Return [X, Y] of the center of cell containing provided text 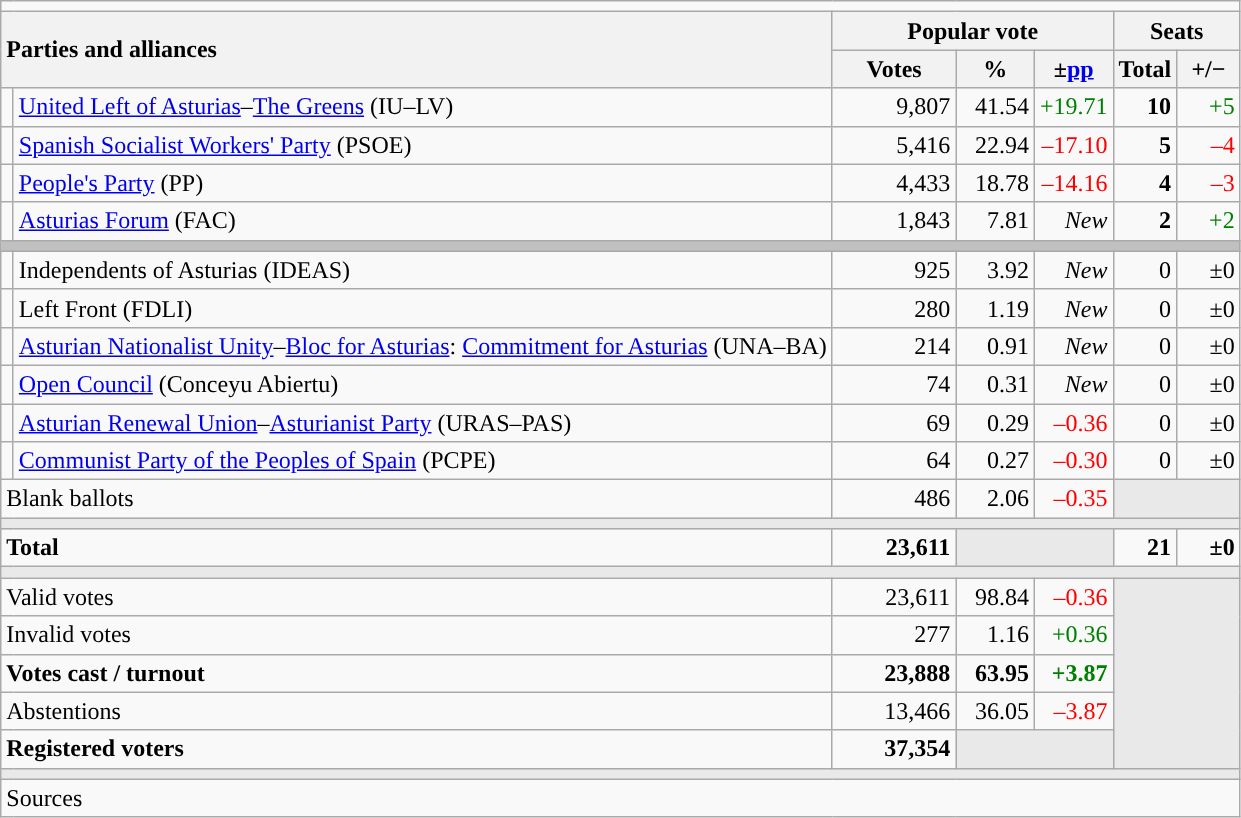
0.91 [996, 346]
% [996, 69]
0.27 [996, 461]
64 [894, 461]
Seats [1176, 31]
–4 [1209, 145]
63.95 [996, 673]
5 [1145, 145]
+2 [1209, 221]
Spanish Socialist Workers' Party (PSOE) [422, 145]
1,843 [894, 221]
–0.30 [1074, 461]
Parties and alliances [417, 50]
3.92 [996, 270]
+19.71 [1074, 107]
±pp [1074, 69]
9,807 [894, 107]
People's Party (PP) [422, 183]
1.16 [996, 635]
280 [894, 308]
37,354 [894, 749]
Invalid votes [417, 635]
Asturias Forum (FAC) [422, 221]
–3.87 [1074, 711]
2 [1145, 221]
74 [894, 384]
22.94 [996, 145]
13,466 [894, 711]
2.06 [996, 499]
23,888 [894, 673]
United Left of Asturias–The Greens (IU–LV) [422, 107]
925 [894, 270]
Blank ballots [417, 499]
+5 [1209, 107]
Left Front (FDLI) [422, 308]
277 [894, 635]
Valid votes [417, 597]
69 [894, 423]
1.19 [996, 308]
21 [1145, 548]
36.05 [996, 711]
4 [1145, 183]
214 [894, 346]
Sources [620, 798]
0.31 [996, 384]
Votes cast / turnout [417, 673]
Abstentions [417, 711]
10 [1145, 107]
7.81 [996, 221]
+3.87 [1074, 673]
–17.10 [1074, 145]
5,416 [894, 145]
4,433 [894, 183]
Registered voters [417, 749]
18.78 [996, 183]
–3 [1209, 183]
–0.35 [1074, 499]
Popular vote [972, 31]
Asturian Renewal Union–Asturianist Party (URAS–PAS) [422, 423]
+0.36 [1074, 635]
Asturian Nationalist Unity–Bloc for Asturias: Commitment for Asturias (UNA–BA) [422, 346]
Independents of Asturias (IDEAS) [422, 270]
98.84 [996, 597]
41.54 [996, 107]
0.29 [996, 423]
+/− [1209, 69]
–14.16 [1074, 183]
Communist Party of the Peoples of Spain (PCPE) [422, 461]
Open Council (Conceyu Abiertu) [422, 384]
Votes [894, 69]
486 [894, 499]
